Pinpoint the cell where the given text exists, returning its [X, Y] midpoint coordinate. 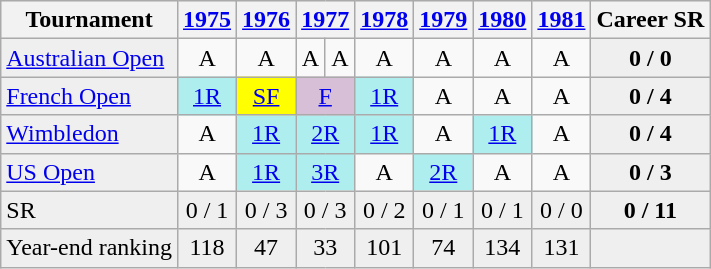
Australian Open [90, 58]
1975 [208, 20]
131 [562, 248]
118 [208, 248]
1978 [384, 20]
33 [326, 248]
1980 [502, 20]
134 [502, 248]
Year-end ranking [90, 248]
Wimbledon [90, 134]
74 [444, 248]
1981 [562, 20]
SF [266, 96]
1977 [326, 20]
1976 [266, 20]
French Open [90, 96]
101 [384, 248]
US Open [90, 172]
Tournament [90, 20]
SR [90, 210]
Career SR [650, 20]
3R [326, 172]
0 / 11 [650, 210]
0 / 2 [384, 210]
F [326, 96]
47 [266, 248]
1979 [444, 20]
